Find where the given text appears and provide that cell's center as (x, y) coordinate. 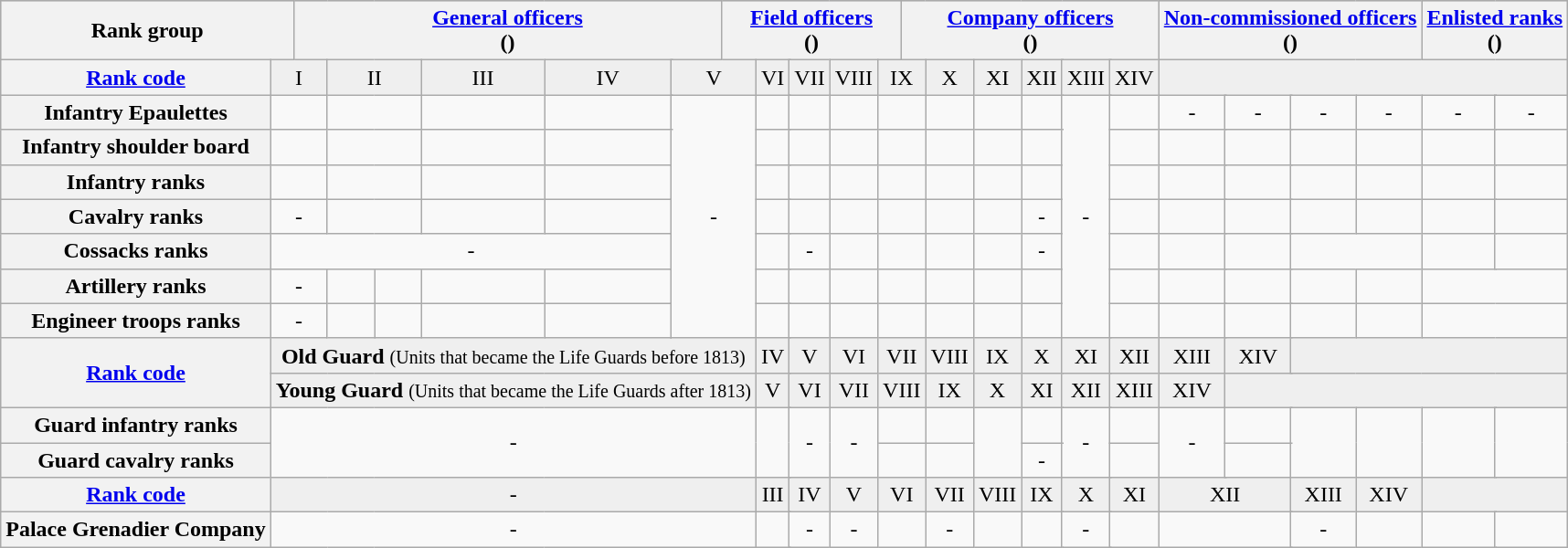
Artillery ranks (136, 286)
Guard cavalry ranks (136, 459)
Palace Grenadier Company (136, 530)
Company officers() (1031, 31)
General officers() (508, 31)
Old Guard (Units that became the Life Guards before 1813) (514, 355)
Non-commissioned officers() (1290, 31)
Guard infantry ranks (136, 425)
Cossacks ranks (136, 251)
Field officers() (811, 31)
I (299, 78)
Infantry ranks (136, 182)
Young Guard (Units that became the Life Guards after 1813) (514, 390)
Rank group (148, 31)
Infantry Epaulettes (136, 112)
II (375, 78)
Engineer troops ranks (136, 321)
Cavalry ranks (136, 216)
Infantry shoulder board (136, 147)
Enlisted ranks() (1495, 31)
